Detect which cell encompasses the target text, then output its [X, Y] center coordinate. 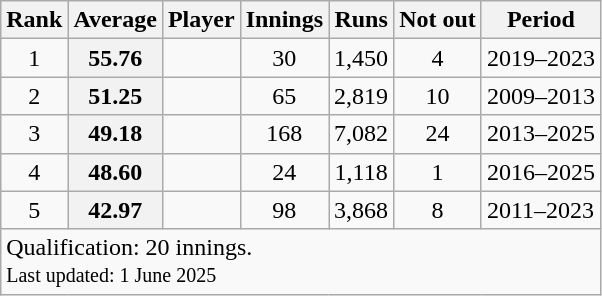
1,118 [362, 172]
2019–2023 [540, 58]
168 [284, 134]
7,082 [362, 134]
1,450 [362, 58]
Not out [438, 20]
Innings [284, 20]
10 [438, 96]
Player [201, 20]
49.18 [116, 134]
Runs [362, 20]
48.60 [116, 172]
65 [284, 96]
42.97 [116, 210]
30 [284, 58]
Rank [34, 20]
2013–2025 [540, 134]
2009–2013 [540, 96]
55.76 [116, 58]
2,819 [362, 96]
Qualification: 20 innings.Last updated: 1 June 2025 [301, 262]
51.25 [116, 96]
3,868 [362, 210]
5 [34, 210]
3 [34, 134]
8 [438, 210]
2011–2023 [540, 210]
2 [34, 96]
2016–2025 [540, 172]
98 [284, 210]
Average [116, 20]
Period [540, 20]
